Output the (x, y) coordinate of the center of the cell containing the given text.  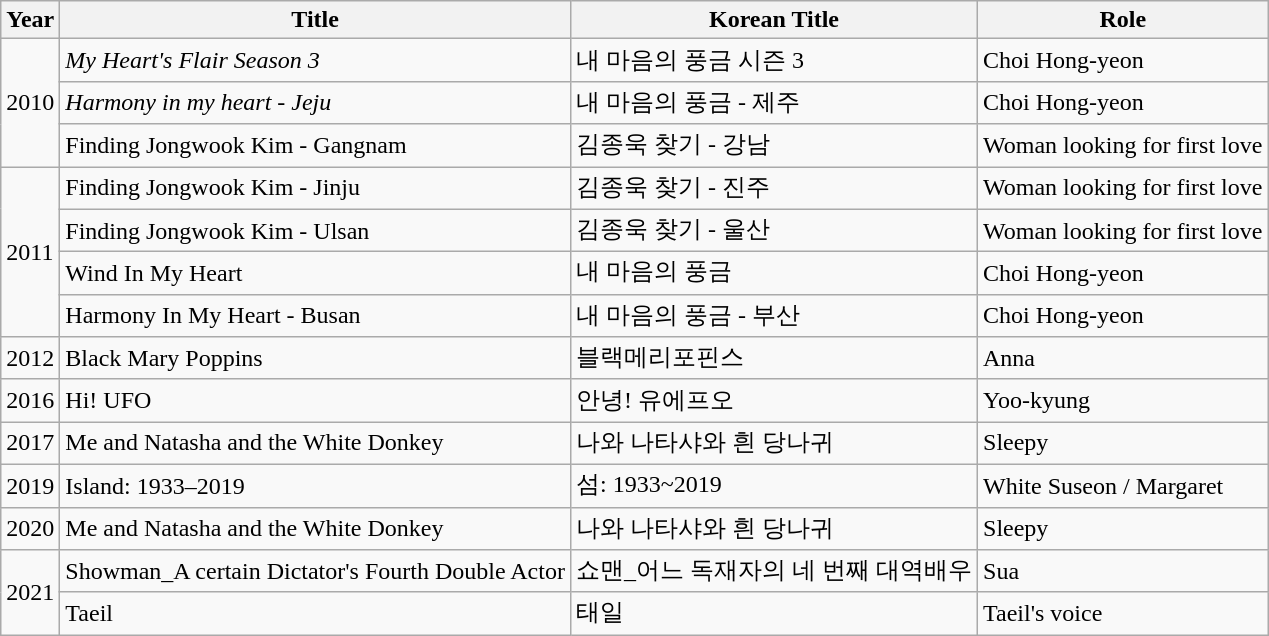
2011 (30, 251)
내 마음의 풍금 - 제주 (774, 102)
2021 (30, 592)
My Heart's Flair Season 3 (316, 60)
Title (316, 20)
2017 (30, 444)
Harmony In My Heart - Busan (316, 316)
내 마음의 풍금 시즌 3 (774, 60)
2020 (30, 528)
쇼맨_어느 독재자의 네 번째 대역배우 (774, 572)
Taeil (316, 614)
안녕! 유에프오 (774, 400)
Yoo-kyung (1123, 400)
Hi! UFO (316, 400)
김종욱 찾기 - 울산 (774, 230)
Finding Jongwook Kim - Jinju (316, 188)
Year (30, 20)
Finding Jongwook Kim - Ulsan (316, 230)
내 마음의 풍금 - 부산 (774, 316)
Taeil's voice (1123, 614)
Anna (1123, 358)
2016 (30, 400)
2019 (30, 486)
블랙메리포핀스 (774, 358)
Showman_A certain Dictator's Fourth Double Actor (316, 572)
Island: 1933–2019 (316, 486)
내 마음의 풍금 (774, 274)
White Suseon / Margaret (1123, 486)
김종욱 찾기 - 강남 (774, 146)
Wind In My Heart (316, 274)
Black Mary Poppins (316, 358)
Finding Jongwook Kim - Gangnam (316, 146)
Role (1123, 20)
Harmony in my heart - Jeju (316, 102)
2012 (30, 358)
태일 (774, 614)
김종욱 찾기 - 진주 (774, 188)
Sua (1123, 572)
섬: 1933~2019 (774, 486)
Korean Title (774, 20)
2010 (30, 103)
